Detect which cell encompasses the target text, then output its [x, y] center coordinate. 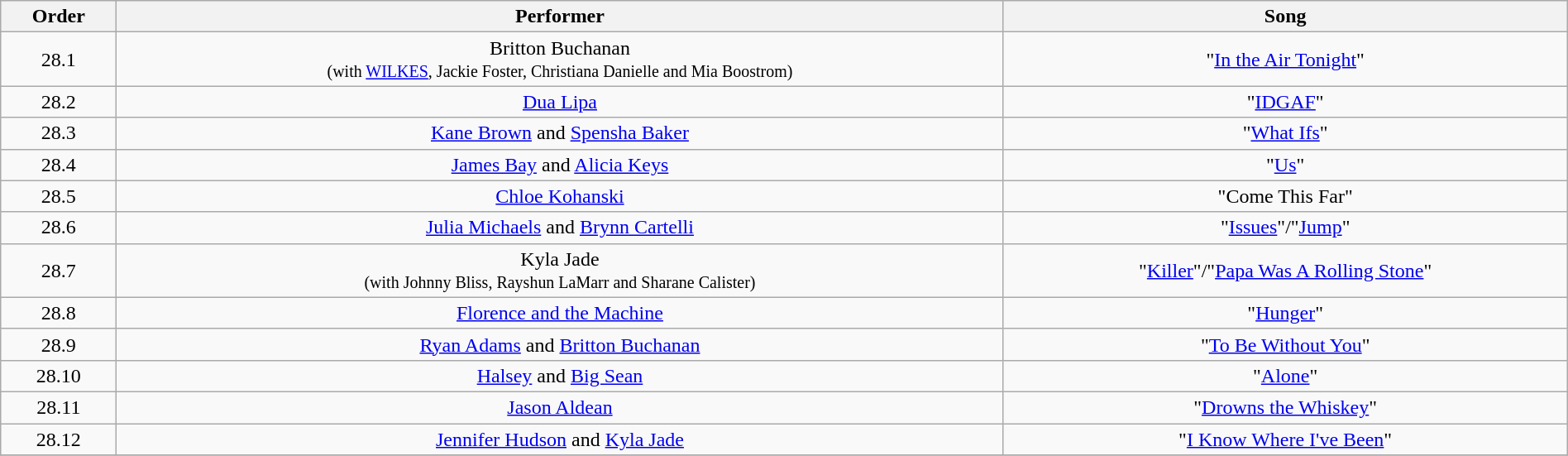
"Come This Far" [1285, 196]
"I Know Where I've Been" [1285, 439]
Jennifer Hudson and Kyla Jade [560, 439]
28.8 [59, 313]
"In the Air Tonight" [1285, 60]
28.1 [59, 60]
28.7 [59, 270]
"Us" [1285, 165]
28.6 [59, 228]
Britton Buchanan (with WILKES, Jackie Foster, Christiana Danielle and Mia Boostrom) [560, 60]
James Bay and Alicia Keys [560, 165]
Jason Aldean [560, 407]
Dua Lipa [560, 102]
Performer [560, 17]
Ryan Adams and Britton Buchanan [560, 344]
Halsey and Big Sean [560, 376]
"Issues"/"Jump" [1285, 228]
"Drowns the Whiskey" [1285, 407]
Kane Brown and Spensha Baker [560, 133]
Song [1285, 17]
Order [59, 17]
28.2 [59, 102]
"To Be Without You" [1285, 344]
28.10 [59, 376]
Julia Michaels and Brynn Cartelli [560, 228]
28.11 [59, 407]
Kyla Jade (with Johnny Bliss, Rayshun LaMarr and Sharane Calister) [560, 270]
Chloe Kohanski [560, 196]
"Killer"/"Papa Was A Rolling Stone" [1285, 270]
28.5 [59, 196]
Florence and the Machine [560, 313]
"Alone" [1285, 376]
28.4 [59, 165]
28.9 [59, 344]
"IDGAF" [1285, 102]
"Hunger" [1285, 313]
"What Ifs" [1285, 133]
28.12 [59, 439]
28.3 [59, 133]
